Locate the cell with the specified text and output its (X, Y) center coordinate. 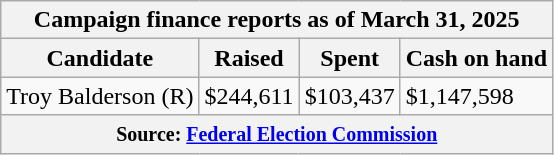
Spent (350, 58)
$244,611 (249, 96)
Source: Federal Election Commission (277, 134)
Troy Balderson (R) (100, 96)
Raised (249, 58)
$103,437 (350, 96)
Candidate (100, 58)
$1,147,598 (476, 96)
Campaign finance reports as of March 31, 2025 (277, 20)
Cash on hand (476, 58)
